Identify which cell holds the provided text, then report its [x, y] central coordinate. 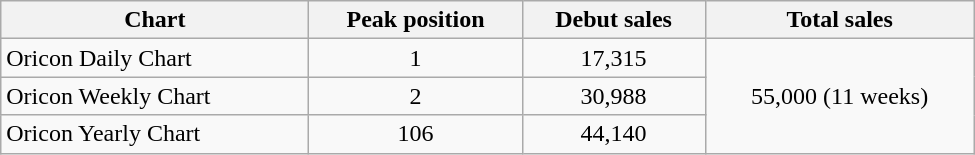
Oricon Daily Chart [155, 58]
17,315 [614, 58]
106 [416, 134]
30,988 [614, 96]
Oricon Yearly Chart [155, 134]
Peak position [416, 20]
55,000 (11 weeks) [840, 96]
44,140 [614, 134]
Oricon Weekly Chart [155, 96]
Debut sales [614, 20]
Total sales [840, 20]
1 [416, 58]
Chart [155, 20]
2 [416, 96]
